Return the (x, y) coordinate for the center point of the cell that contains the specified text.  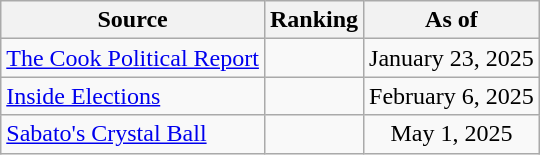
January 23, 2025 (452, 58)
The Cook Political Report (133, 58)
Inside Elections (133, 96)
Ranking (314, 20)
Source (133, 20)
February 6, 2025 (452, 96)
May 1, 2025 (452, 134)
Sabato's Crystal Ball (133, 134)
As of (452, 20)
